From the cell containing the given text, extract its center point as [x, y] coordinate. 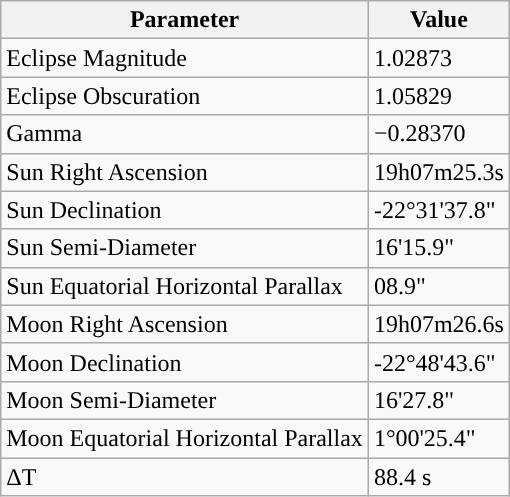
Sun Declination [185, 210]
ΔT [185, 477]
Eclipse Obscuration [185, 96]
Sun Semi-Diameter [185, 248]
88.4 s [438, 477]
Moon Semi-Diameter [185, 400]
16'27.8" [438, 400]
Gamma [185, 134]
Moon Declination [185, 362]
Sun Equatorial Horizontal Parallax [185, 286]
Moon Equatorial Horizontal Parallax [185, 438]
1°00'25.4" [438, 438]
Parameter [185, 20]
16'15.9" [438, 248]
Moon Right Ascension [185, 324]
1.05829 [438, 96]
Sun Right Ascension [185, 172]
1.02873 [438, 58]
08.9" [438, 286]
-22°48'43.6" [438, 362]
-22°31'37.8" [438, 210]
Eclipse Magnitude [185, 58]
19h07m25.3s [438, 172]
Value [438, 20]
19h07m26.6s [438, 324]
−0.28370 [438, 134]
